Pinpoint the cell where the given text exists, returning its (X, Y) midpoint coordinate. 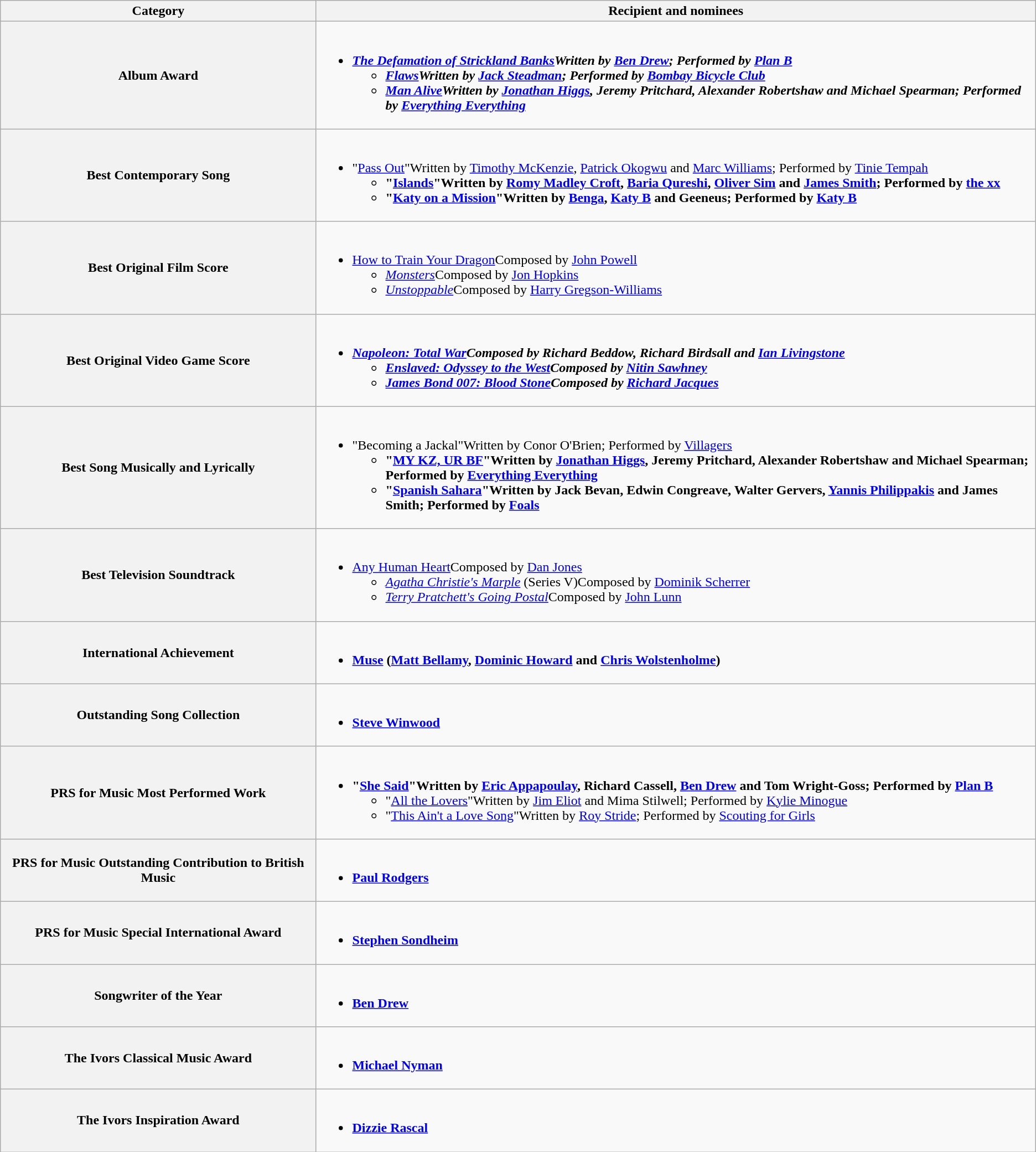
The Ivors Inspiration Award (158, 1120)
Songwriter of the Year (158, 995)
Best Song Musically and Lyrically (158, 467)
How to Train Your DragonComposed by John PowellMonstersComposed by Jon HopkinsUnstoppableComposed by Harry Gregson-Williams (676, 268)
Best Original Film Score (158, 268)
Paul Rodgers (676, 870)
Best Contemporary Song (158, 175)
Album Award (158, 75)
PRS for Music Outstanding Contribution to British Music (158, 870)
Ben Drew (676, 995)
International Achievement (158, 652)
Muse (Matt Bellamy, Dominic Howard and Chris Wolstenholme) (676, 652)
Dizzie Rascal (676, 1120)
Category (158, 11)
Michael Nyman (676, 1058)
PRS for Music Most Performed Work (158, 793)
Best Television Soundtrack (158, 575)
Recipient and nominees (676, 11)
Steve Winwood (676, 715)
Stephen Sondheim (676, 932)
Best Original Video Game Score (158, 360)
The Ivors Classical Music Award (158, 1058)
Outstanding Song Collection (158, 715)
PRS for Music Special International Award (158, 932)
